From the cell containing the given text, extract its center point as (X, Y) coordinate. 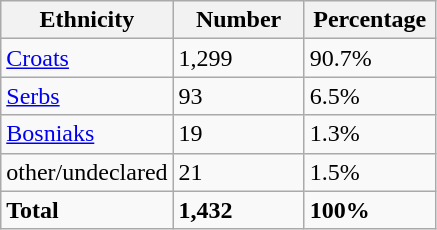
Ethnicity (87, 20)
1.3% (370, 134)
1.5% (370, 172)
Total (87, 210)
Bosniaks (87, 134)
100% (370, 210)
Percentage (370, 20)
Number (238, 20)
93 (238, 96)
Serbs (87, 96)
other/undeclared (87, 172)
1,299 (238, 58)
Croats (87, 58)
6.5% (370, 96)
1,432 (238, 210)
19 (238, 134)
21 (238, 172)
90.7% (370, 58)
